Find where the given text appears and provide that cell's center as [X, Y] coordinate. 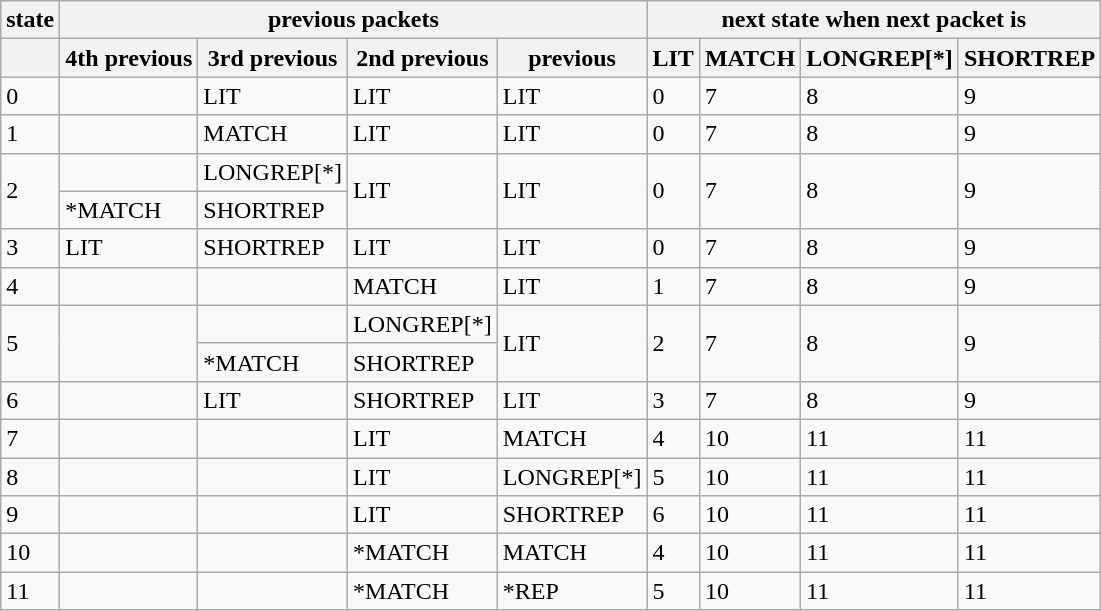
state [30, 20]
4th previous [129, 58]
next state when next packet is [874, 20]
2nd previous [422, 58]
previous [572, 58]
*REP [572, 591]
3rd previous [273, 58]
previous packets [354, 20]
